Extract the [X, Y] coordinate from the center of the cell holding the provided text.  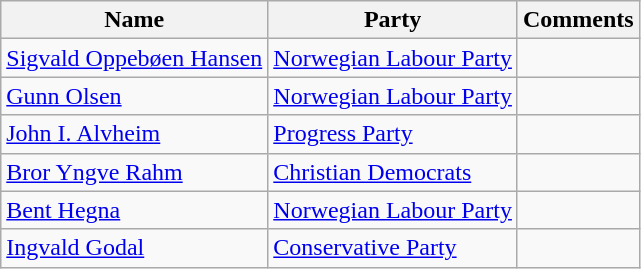
Sigvald Oppebøen Hansen [134, 58]
Christian Democrats [393, 172]
John I. Alvheim [134, 134]
Bror Yngve Rahm [134, 172]
Ingvald Godal [134, 248]
Progress Party [393, 134]
Name [134, 20]
Bent Hegna [134, 210]
Party [393, 20]
Comments [578, 20]
Gunn Olsen [134, 96]
Conservative Party [393, 248]
